Output the (x, y) coordinate of the center of the cell containing the given text.  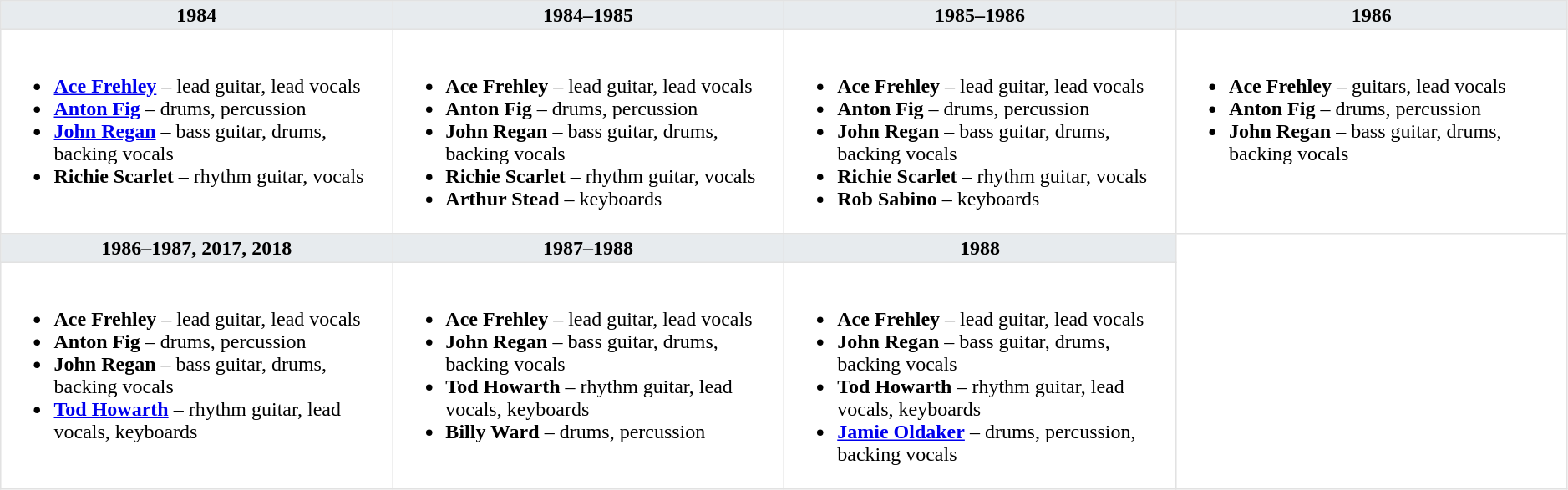
Ace Frehley – guitars, lead vocalsAnton Fig – drums, percussionJohn Regan – bass guitar, drums, backing vocals (1372, 131)
1984 (197, 15)
1986–1987, 2017, 2018 (197, 248)
1986 (1372, 15)
1985–1986 (979, 15)
1987–1988 (588, 248)
1984–1985 (588, 15)
1988 (979, 248)
